Pinpoint the cell where the given text exists, returning its (X, Y) midpoint coordinate. 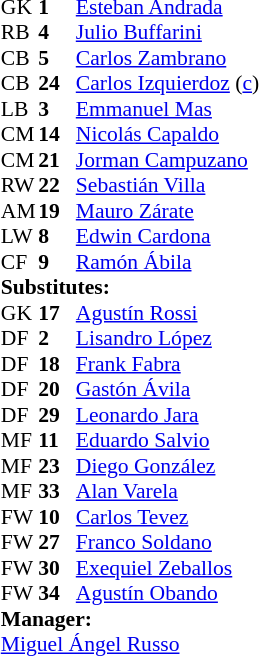
33 (57, 491)
Nicolás Capaldo (168, 135)
AM (20, 211)
Mauro Zárate (168, 211)
21 (57, 160)
RW (20, 185)
Franco Soldano (168, 543)
Substitutes: (130, 287)
14 (57, 135)
Sebastián Villa (168, 185)
Exequiel Zeballos (168, 568)
22 (57, 185)
Gastón Ávila (168, 389)
24 (57, 83)
5 (57, 58)
Ramón Ábila (168, 262)
LB (20, 109)
Carlos Izquierdoz (c) (168, 83)
18 (57, 364)
CF (20, 262)
Emmanuel Mas (168, 109)
LW (20, 237)
4 (57, 33)
17 (57, 313)
23 (57, 466)
Agustín Obando (168, 593)
10 (57, 517)
9 (57, 262)
8 (57, 237)
RB (20, 33)
3 (57, 109)
Julio Buffarini (168, 33)
Eduardo Salvio (168, 441)
Carlos Tevez (168, 517)
27 (57, 543)
2 (57, 339)
Frank Fabra (168, 364)
20 (57, 389)
Diego González (168, 466)
29 (57, 415)
Alan Varela (168, 491)
Edwin Cardona (168, 237)
Agustín Rossi (168, 313)
Manager: (130, 619)
Jorman Campuzano (168, 160)
30 (57, 568)
Leonardo Jara (168, 415)
19 (57, 211)
11 (57, 441)
Carlos Zambrano (168, 58)
GK (20, 313)
34 (57, 593)
Lisandro López (168, 339)
